Detect which cell encompasses the target text, then output its [x, y] center coordinate. 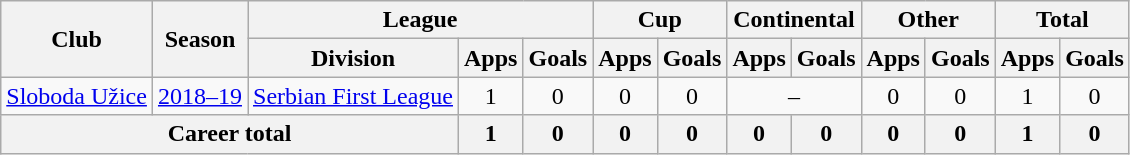
Total [1062, 20]
Cup [660, 20]
Other [928, 20]
– [794, 96]
Continental [794, 20]
Club [77, 39]
Season [200, 39]
Serbian First League [354, 96]
2018–19 [200, 96]
Sloboda Užice [77, 96]
Career total [230, 134]
League [420, 20]
Division [354, 58]
